Determine the (X, Y) coordinate at the center of the cell enclosing the given text.  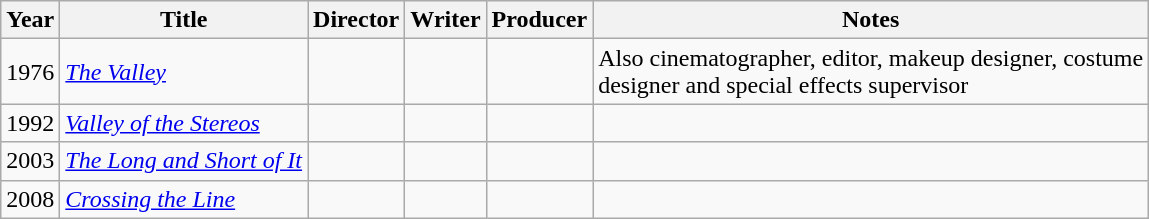
Notes (871, 20)
2008 (30, 199)
Crossing the Line (184, 199)
1992 (30, 123)
Valley of the Stereos (184, 123)
Director (356, 20)
Year (30, 20)
The Valley (184, 72)
1976 (30, 72)
Title (184, 20)
Writer (446, 20)
The Long and Short of It (184, 161)
Producer (540, 20)
Also cinematographer, editor, makeup designer, costumedesigner and special effects supervisor (871, 72)
2003 (30, 161)
